Search for the cell housing the specified text and yield its (X, Y) center coordinate. 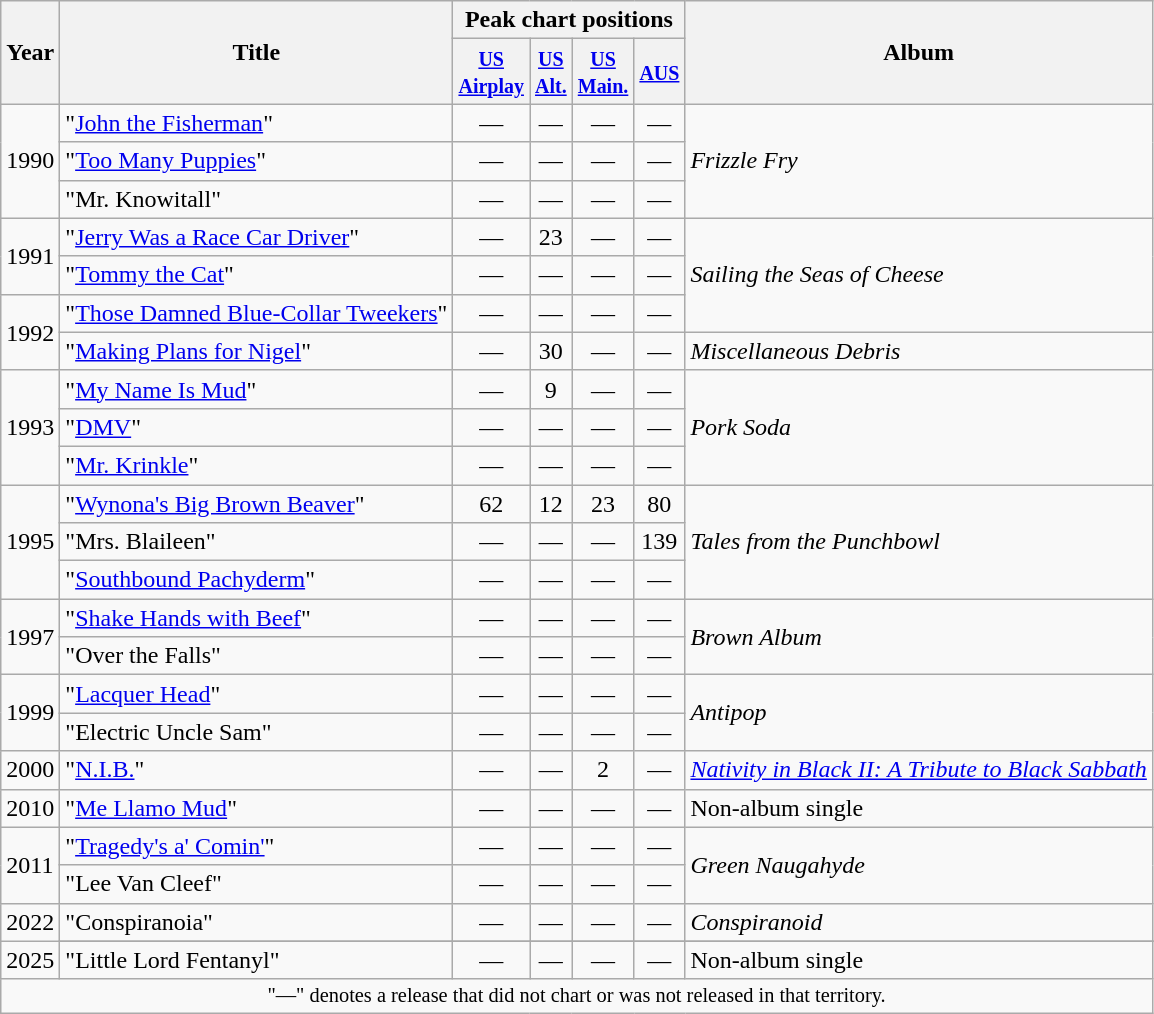
"John the Fisherman" (256, 123)
Brown Album (918, 637)
"N.I.B." (256, 770)
"Southbound Pachyderm" (256, 580)
1999 (30, 713)
Sailing the Seas of Cheese (918, 275)
Conspiranoid (918, 922)
2 (603, 770)
1992 (30, 332)
Pork Soda (918, 427)
"—" denotes a release that did not chart or was not released in that territory. (577, 996)
2010 (30, 808)
USAirplay (492, 72)
"Lacquer Head" (256, 694)
2025 (30, 960)
"Lee Van Cleef" (256, 884)
"Making Plans for Nigel" (256, 351)
Year (30, 52)
62 (492, 503)
"Conspiranoia" (256, 922)
"Shake Hands with Beef" (256, 618)
"Over the Falls" (256, 656)
Green Naugahyde (918, 865)
USMain. (603, 72)
"Tommy the Cat" (256, 275)
"My Name Is Mud" (256, 389)
"Little Lord Fentanyl" (256, 960)
Miscellaneous Debris (918, 351)
Album (918, 52)
80 (660, 503)
"Too Many Puppies" (256, 161)
2000 (30, 770)
"Electric Uncle Sam" (256, 732)
1993 (30, 427)
2022 (30, 922)
1990 (30, 161)
9 (552, 389)
"Those Damned Blue-Collar Tweekers" (256, 313)
"Mr. Krinkle" (256, 465)
1995 (30, 541)
"Mr. Knowitall" (256, 199)
"DMV" (256, 427)
AUS (660, 72)
Frizzle Fry (918, 161)
Peak chart positions (569, 20)
139 (660, 542)
12 (552, 503)
"Wynona's Big Brown Beaver" (256, 503)
30 (552, 351)
Title (256, 52)
Tales from the Punchbowl (918, 541)
"Tragedy's a' Comin'" (256, 846)
"Jerry Was a Race Car Driver" (256, 237)
USAlt. (552, 72)
1991 (30, 256)
"Me Llamo Mud" (256, 808)
2011 (30, 865)
"Mrs. Blaileen" (256, 542)
Nativity in Black II: A Tribute to Black Sabbath (918, 770)
1997 (30, 637)
Antipop (918, 713)
